Output the (X, Y) coordinate of the center of the cell containing the given text.  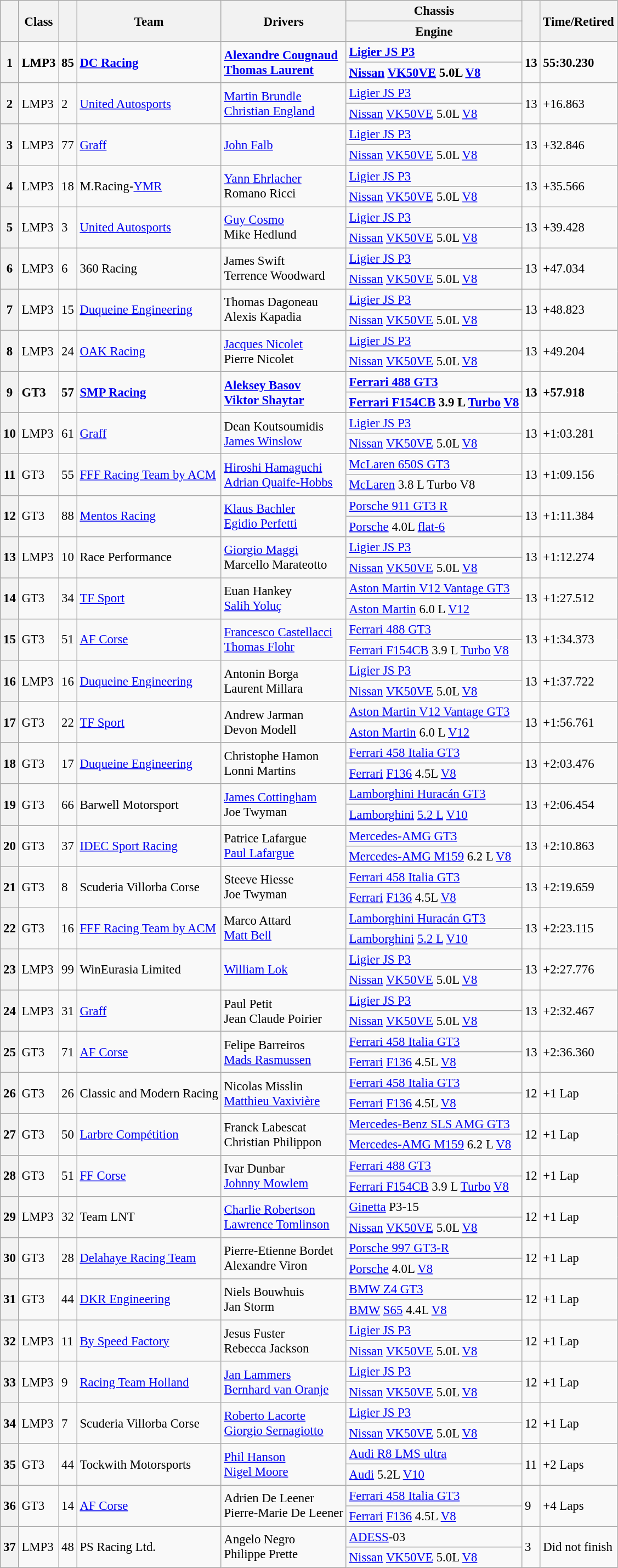
William Lok (284, 970)
Alexandre Cougnaud Thomas Laurent (284, 63)
23 (10, 970)
+2:10.863 (579, 846)
Nicolas Misslin Matthieu Vaxivière (284, 1094)
Class (38, 21)
FF Corse (149, 1176)
Racing Team Holland (149, 1382)
20 (10, 846)
Antonin Borga Laurent Millara (284, 681)
29 (10, 1216)
50 (68, 1134)
Francesco Castellacci Thomas Flohr (284, 639)
Dean Koutsoumidis James Winslow (284, 433)
Jacques Nicolet Pierre Nicolet (284, 351)
Chassis (434, 11)
Barwell Motorsport (149, 805)
33 (10, 1382)
Did not finish (579, 1547)
71 (68, 1052)
57 (68, 393)
Christophe Hamon Lonni Martins (284, 763)
+2:19.659 (579, 887)
Patrice Lafargue Paul Lafargue (284, 846)
Guy Cosmo Mike Hedlund (284, 227)
+57.918 (579, 393)
WinEurasia Limited (149, 970)
+49.204 (579, 351)
Steeve Hiesse Joe Twyman (284, 887)
M.Racing-YMR (149, 186)
BMW S65 4.4L V8 (434, 1310)
James Cottingham Joe Twyman (284, 805)
Ginetta P3-15 (434, 1207)
SMP Racing (149, 393)
+39.428 (579, 227)
ADESS-03 (434, 1537)
By Speed Factory (149, 1340)
Team (149, 21)
Niels Bouwhuis Jan Storm (284, 1300)
Audi R8 LMS ultra (434, 1454)
35 (10, 1464)
+2:06.454 (579, 805)
61 (68, 433)
Pierre-Etienne Bordet Alexandre Viron (284, 1258)
Mercedes-Benz SLS AMG GT3 (434, 1124)
Franck Labescat Christian Philippon (284, 1134)
55 (68, 475)
27 (10, 1134)
Adrien De Leener Pierre-Marie De Leener (284, 1506)
McLaren 650S GT3 (434, 465)
John Falb (284, 145)
DKR Engineering (149, 1300)
+47.034 (579, 269)
Race Performance (149, 557)
Ivar Dunbar Johnny Mowlem (284, 1176)
Team LNT (149, 1216)
Paul Petit Jean Claude Poirier (284, 1010)
+1:34.373 (579, 639)
Time/Retired (579, 21)
25 (10, 1052)
Mentos Racing (149, 516)
+2:03.476 (579, 763)
Audi 5.2L V10 (434, 1475)
Porsche 911 GT3 R (434, 506)
Tockwith Motorsports (149, 1464)
Yann Ehrlacher Romano Ricci (284, 186)
+1:56.761 (579, 722)
Giorgio Maggi Marcello Marateotto (284, 557)
36 (10, 1506)
IDEC Sport Racing (149, 846)
+35.566 (579, 186)
Marco Attard Matt Bell (284, 928)
66 (68, 805)
Martin Brundle Christian England (284, 103)
55:30.230 (579, 63)
Porsche 4.0L V8 (434, 1269)
Porsche 997 GT3-R (434, 1248)
Andrew Jarman Devon Modell (284, 722)
Phil Hanson Nigel Moore (284, 1464)
+1:12.274 (579, 557)
BMW Z4 GT3 (434, 1289)
19 (10, 805)
+1:11.384 (579, 516)
360 Racing (149, 269)
Roberto Lacorte Giorgio Sernagiotto (284, 1423)
Porsche 4.0L flat-6 (434, 527)
Aleksey Basov Viktor Shaytar (284, 393)
+32.846 (579, 145)
+1:03.281 (579, 433)
Drivers (284, 21)
+2 Laps (579, 1464)
77 (68, 145)
30 (10, 1258)
Charlie Robertson Lawrence Tomlinson (284, 1216)
Thomas Dagoneau Alexis Kapadia (284, 309)
21 (10, 887)
5 (10, 227)
OAK Racing (149, 351)
Engine (434, 32)
Hiroshi Hamaguchi Adrian Quaife-Hobbs (284, 475)
PS Racing Ltd. (149, 1547)
+1:27.512 (579, 599)
McLaren 3.8 L Turbo V8 (434, 485)
Felipe Barreiros Mads Rasmussen (284, 1052)
Jan Lammers Bernhard van Oranje (284, 1382)
DC Racing (149, 63)
+1:37.722 (579, 681)
4 (10, 186)
Klaus Bachler Egidio Perfetti (284, 516)
+16.863 (579, 103)
+48.823 (579, 309)
+4 Laps (579, 1506)
Euan Hankey Salih Yoluç (284, 599)
+2:36.360 (579, 1052)
+2:23.115 (579, 928)
+2:27.776 (579, 970)
Jesus Fuster Rebecca Jackson (284, 1340)
+2:32.467 (579, 1010)
Larbre Compétition (149, 1134)
88 (68, 516)
48 (68, 1547)
99 (68, 970)
Classic and Modern Racing (149, 1094)
Angelo Negro Philippe Prette (284, 1547)
85 (68, 63)
Mercedes-AMG GT3 (434, 836)
1 (10, 63)
Delahaye Racing Team (149, 1258)
James Swift Terrence Woodward (284, 269)
+1:09.156 (579, 475)
